Capture the cell that displays the provided text and extract its (X, Y) central coordinate. 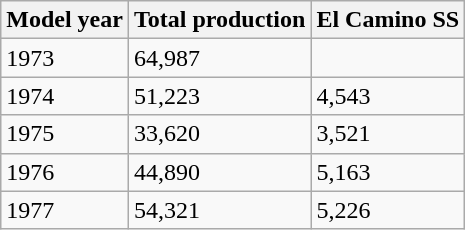
1975 (65, 134)
64,987 (219, 58)
5,163 (388, 172)
51,223 (219, 96)
El Camino SS (388, 20)
33,620 (219, 134)
Model year (65, 20)
3,521 (388, 134)
1976 (65, 172)
Total production (219, 20)
1974 (65, 96)
5,226 (388, 210)
1973 (65, 58)
44,890 (219, 172)
4,543 (388, 96)
54,321 (219, 210)
1977 (65, 210)
